From the cell containing the given text, extract its center point as (x, y) coordinate. 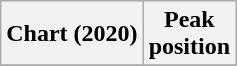
Chart (2020) (72, 34)
Peak position (189, 34)
